Extract the (x, y) coordinate from the center of the cell holding the provided text.  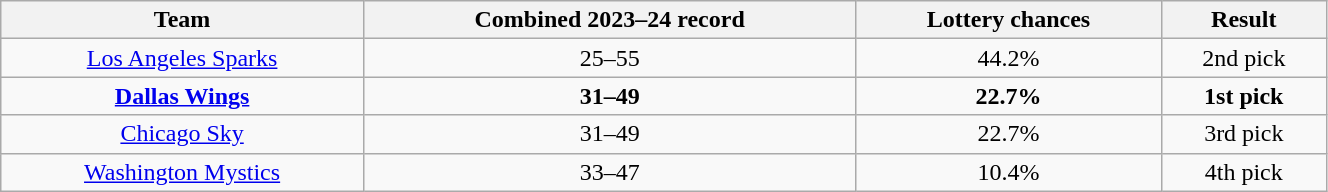
Combined 2023–24 record (609, 20)
Washington Mystics (182, 172)
25–55 (609, 58)
Los Angeles Sparks (182, 58)
Result (1244, 20)
4th pick (1244, 172)
33–47 (609, 172)
1st pick (1244, 96)
Team (182, 20)
3rd pick (1244, 134)
Dallas Wings (182, 96)
44.2% (1008, 58)
2nd pick (1244, 58)
Chicago Sky (182, 134)
10.4% (1008, 172)
Lottery chances (1008, 20)
